Locate the cell with the specified text and output its (X, Y) center coordinate. 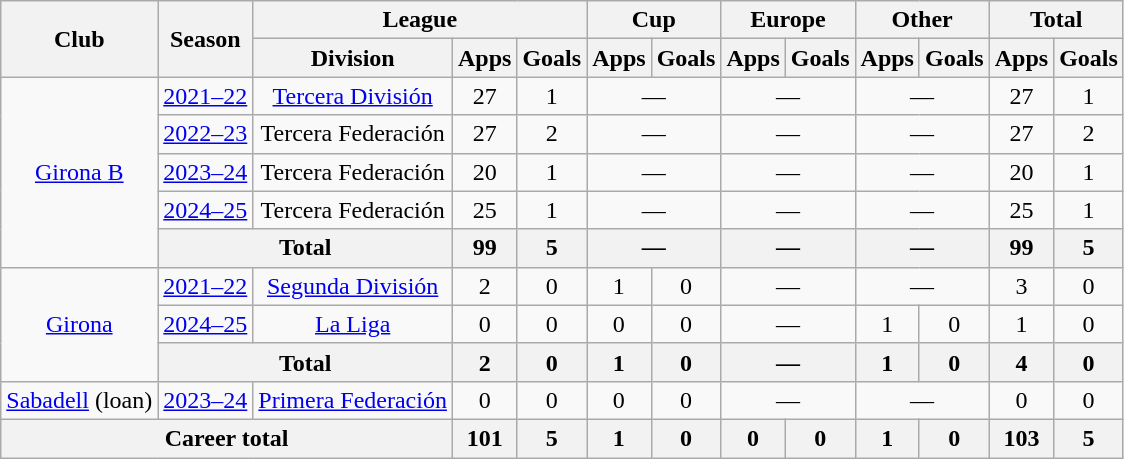
2022–23 (206, 134)
Season (206, 39)
Career total (227, 438)
103 (1021, 438)
Primera Federación (353, 400)
La Liga (353, 324)
Sabadell (loan) (80, 400)
Tercera División (353, 96)
3 (1021, 286)
Division (353, 58)
Cup (654, 20)
4 (1021, 362)
Girona B (80, 172)
101 (484, 438)
League (420, 20)
Club (80, 39)
Girona (80, 324)
Segunda División (353, 286)
Other (922, 20)
Europe (788, 20)
